From the cell containing the given text, extract its center point as [X, Y] coordinate. 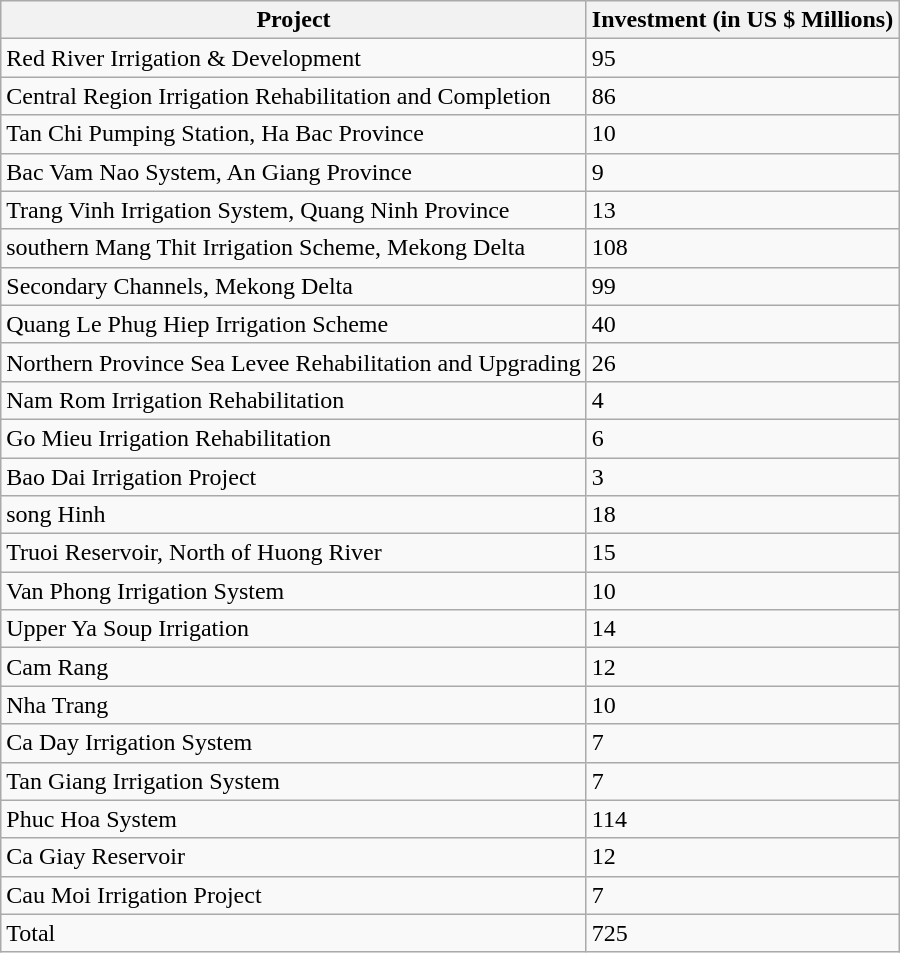
Phuc Hoa System [294, 819]
86 [742, 96]
14 [742, 629]
26 [742, 362]
Project [294, 20]
Tan Giang Irrigation System [294, 781]
108 [742, 248]
Central Region Irrigation Rehabilitation and Completion [294, 96]
Red River Irrigation & Development [294, 58]
3 [742, 477]
Truoi Reservoir, North of Huong River [294, 553]
Ca Giay Reservoir [294, 857]
Nam Rom Irrigation Rehabilitation [294, 400]
Investment (in US $ Millions) [742, 20]
725 [742, 933]
Ca Day Irrigation System [294, 743]
6 [742, 438]
Trang Vinh Irrigation System, Quang Ninh Province [294, 210]
13 [742, 210]
Go Mieu Irrigation Rehabilitation [294, 438]
Secondary Channels, Mekong Delta [294, 286]
Van Phong Irrigation System [294, 591]
Cam Rang [294, 667]
95 [742, 58]
Upper Ya Soup Irrigation [294, 629]
song Hinh [294, 515]
Tan Chi Pumping Station, Ha Bac Province [294, 134]
40 [742, 324]
Northern Province Sea Levee Rehabilitation and Upgrading [294, 362]
9 [742, 172]
114 [742, 819]
southern Mang Thit Irrigation Scheme, Mekong Delta [294, 248]
Cau Moi Irrigation Project [294, 895]
Nha Trang [294, 705]
99 [742, 286]
4 [742, 400]
Bac Vam Nao System, An Giang Province [294, 172]
15 [742, 553]
Bao Dai Irrigation Project [294, 477]
18 [742, 515]
Total [294, 933]
Quang Le Phug Hiep Irrigation Scheme [294, 324]
